Search for the cell housing the specified text and yield its [X, Y] center coordinate. 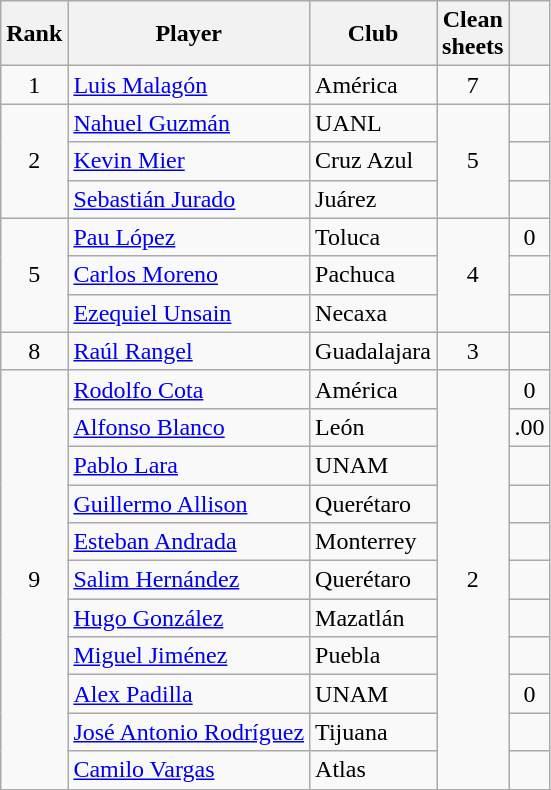
Cleansheets [473, 34]
Guadalajara [374, 351]
Monterrey [374, 542]
Mazatlán [374, 618]
7 [473, 85]
Rank [34, 34]
Pachuca [374, 275]
Miguel Jiménez [189, 656]
Tijuana [374, 732]
José Antonio Rodríguez [189, 732]
Ezequiel Unsain [189, 313]
Camilo Vargas [189, 770]
Atlas [374, 770]
Luis Malagón [189, 85]
Salim Hernández [189, 580]
.00 [530, 427]
1 [34, 85]
Alfonso Blanco [189, 427]
3 [473, 351]
Necaxa [374, 313]
Kevin Mier [189, 161]
Esteban Andrada [189, 542]
9 [34, 580]
Player [189, 34]
Sebastián Jurado [189, 199]
Guillermo Allison [189, 503]
Hugo González [189, 618]
Cruz Azul [374, 161]
Nahuel Guzmán [189, 123]
Carlos Moreno [189, 275]
Club [374, 34]
León [374, 427]
Alex Padilla [189, 694]
4 [473, 275]
Raúl Rangel [189, 351]
Puebla [374, 656]
8 [34, 351]
Juárez [374, 199]
Rodolfo Cota [189, 389]
Pablo Lara [189, 465]
Toluca [374, 237]
UANL [374, 123]
Pau López [189, 237]
